Identify which cell holds the provided text, then report its (X, Y) central coordinate. 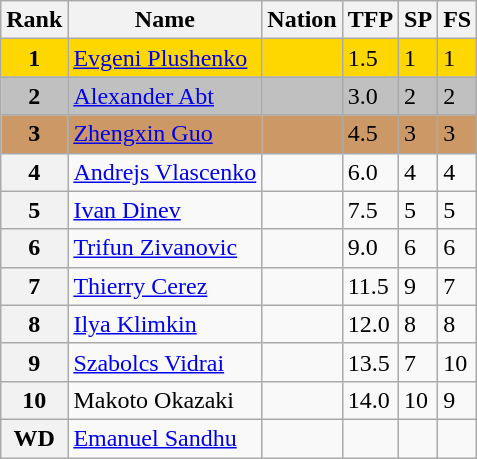
11.5 (370, 286)
13.5 (370, 362)
Alexander Abt (165, 96)
4.5 (370, 134)
12.0 (370, 324)
FS (458, 20)
Ilya Klimkin (165, 324)
Makoto Okazaki (165, 400)
Evgeni Plushenko (165, 58)
WD (34, 438)
Andrejs Vlascenko (165, 172)
TFP (370, 20)
Name (165, 20)
Szabolcs Vidrai (165, 362)
7.5 (370, 210)
9.0 (370, 248)
Rank (34, 20)
14.0 (370, 400)
6.0 (370, 172)
Thierry Cerez (165, 286)
Nation (302, 20)
Zhengxin Guo (165, 134)
SP (418, 20)
Emanuel Sandhu (165, 438)
Ivan Dinev (165, 210)
Trifun Zivanovic (165, 248)
3.0 (370, 96)
1.5 (370, 58)
